From the cell containing the given text, extract its center point as [x, y] coordinate. 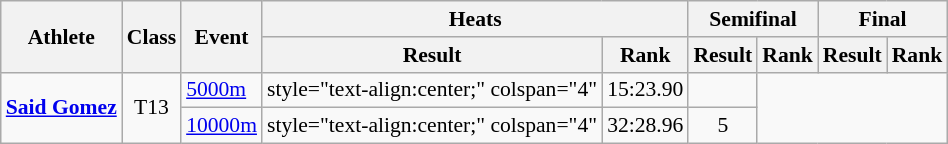
Class [152, 36]
5000m [222, 90]
10000m [222, 126]
Said Gomez [62, 108]
T13 [152, 108]
Final [882, 19]
32:28.96 [645, 126]
Athlete [62, 36]
Heats [475, 19]
15:23.90 [645, 90]
Semifinal [752, 19]
Event [222, 36]
5 [722, 126]
